Return the [X, Y] coordinate for the center point of the cell that contains the specified text.  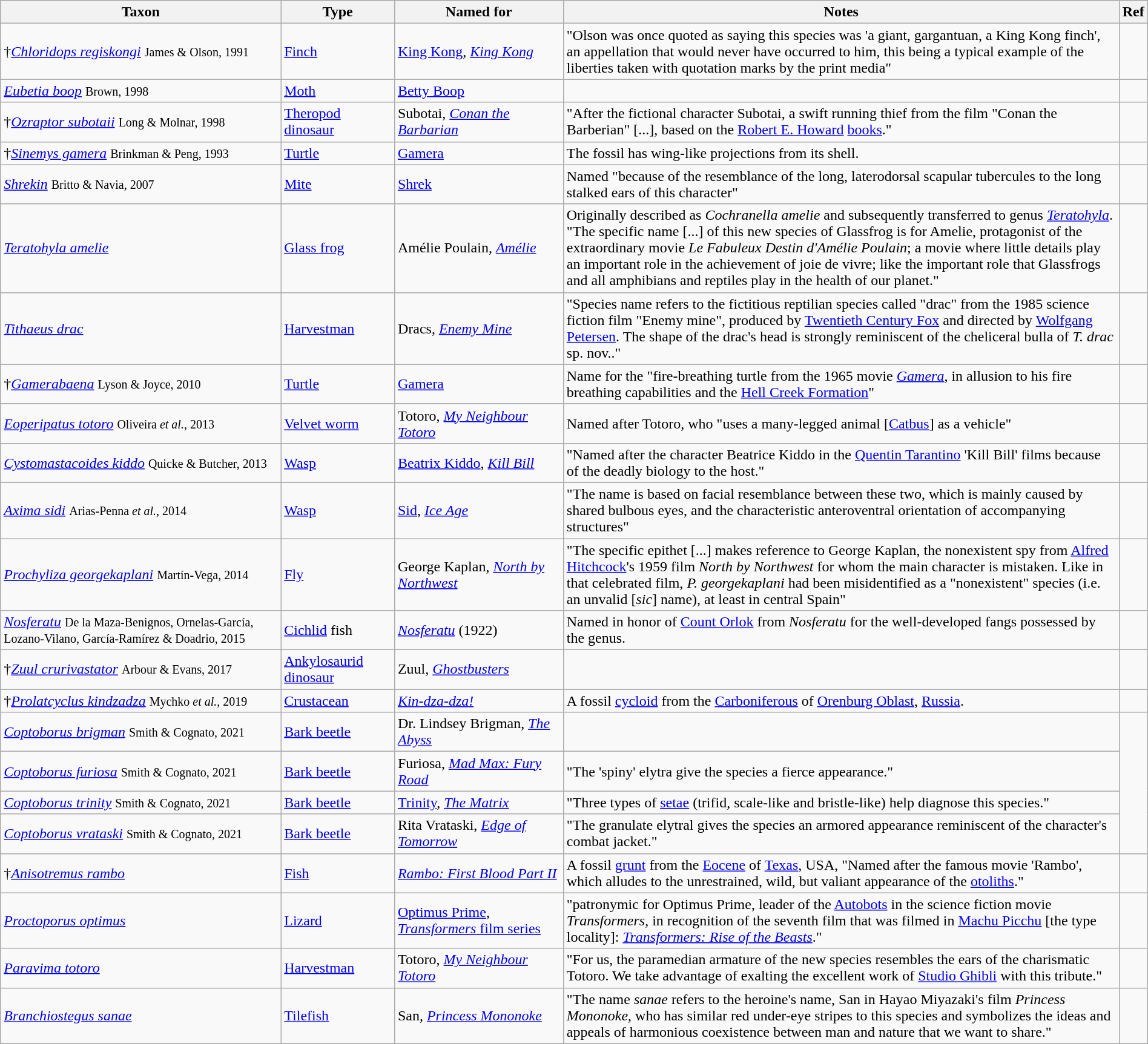
Teratohyla amelie [140, 248]
Theropod dinosaur [338, 122]
†Ozraptor subotaii Long & Molnar, 1998 [140, 122]
Optimus Prime, Transformers film series [478, 921]
Shrek [478, 184]
Taxon [140, 12]
Beatrix Kiddo, Kill Bill [478, 462]
Subotai, Conan the Barbarian [478, 122]
Nosferatu De la Maza-Benignos, Ornelas-García, Lozano-Vilano, García-Ramírez & Doadrio, 2015 [140, 631]
Fly [338, 575]
Cichlid fish [338, 631]
Betty Boop [478, 91]
Coptoborus furiosa Smith & Cognato, 2021 [140, 771]
"Three types of setae (trifid, scale-like and bristle-like) help diagnose this species." [841, 803]
Shrekin Britto & Navia, 2007 [140, 184]
Zuul, Ghostbusters [478, 669]
Proctoporus optimus [140, 921]
Tithaeus drac [140, 328]
†Gamerabaena Lyson & Joyce, 2010 [140, 384]
†Zuul crurivastator Arbour & Evans, 2017 [140, 669]
†Sinemys gamera Brinkman & Peng, 1993 [140, 153]
King Kong, King Kong [478, 51]
"The 'spiny' elytra give the species a fierce appearance." [841, 771]
†Chloridops regiskongi James & Olson, 1991 [140, 51]
Glass frog [338, 248]
San, Princess Mononoke [478, 1016]
Coptoborus brigman Smith & Cognato, 2021 [140, 732]
Crustacean [338, 701]
†Prolatcyclus kindzadza Mychko et al., 2019 [140, 701]
Kin-dza-dza! [478, 701]
Name for the "fire-breathing turtle from the 1965 movie Gamera, in allusion to his fire breathing capabilities and the Hell Creek Formation" [841, 384]
Nosferatu (1922) [478, 631]
Fish [338, 873]
Axima sidi Arias-Penna et al., 2014 [140, 510]
Moth [338, 91]
Dr. Lindsey Brigman, The Abyss [478, 732]
Rita Vrataski, Edge of Tomorrow [478, 834]
Coptoborus vrataski Smith & Cognato, 2021 [140, 834]
Tilefish [338, 1016]
"After the fictional character Subotai, a swift running thief from the film "Conan the Barberian" [...], based on the Robert E. Howard books." [841, 122]
Coptoborus trinity Smith & Cognato, 2021 [140, 803]
Ref [1133, 12]
"Named after the character Beatrice Kiddo in the Quentin Tarantino 'Kill Bill' films because of the deadly biology to the host." [841, 462]
Named for [478, 12]
Eoperipatus totoro Oliveira et al., 2013 [140, 424]
Rambo: First Blood Part II [478, 873]
Cystomastacoides kiddo Quicke & Butcher, 2013 [140, 462]
"The granulate elytral gives the species an armored appearance reminiscent of the character's combat jacket." [841, 834]
Mite [338, 184]
Lizard [338, 921]
Named after Totoro, who "uses a many-legged animal [Catbus] as a vehicle" [841, 424]
Velvet worm [338, 424]
Sid, Ice Age [478, 510]
Prochyliza georgekaplani Martín-Vega, 2014 [140, 575]
Dracs, Enemy Mine [478, 328]
Ankylosaurid dinosaur [338, 669]
A fossil cycloid from the Carboniferous of Orenburg Oblast, Russia. [841, 701]
†Anisotremus rambo [140, 873]
Named in honor of Count Orlok from Nosferatu for the well-developed fangs possessed by the genus. [841, 631]
Finch [338, 51]
Notes [841, 12]
George Kaplan, North by Northwest [478, 575]
Eubetia boop Brown, 1998 [140, 91]
Type [338, 12]
Trinity, The Matrix [478, 803]
Named "because of the resemblance of the long, laterodorsal scapular tubercules to the long stalked ears of this character" [841, 184]
The fossil has wing-like projections from its shell. [841, 153]
Furiosa, Mad Max: Fury Road [478, 771]
Amélie Poulain, Amélie [478, 248]
Branchiostegus sanae [140, 1016]
Paravima totoro [140, 968]
